Return the (x, y) coordinate for the center point of the cell that contains the specified text.  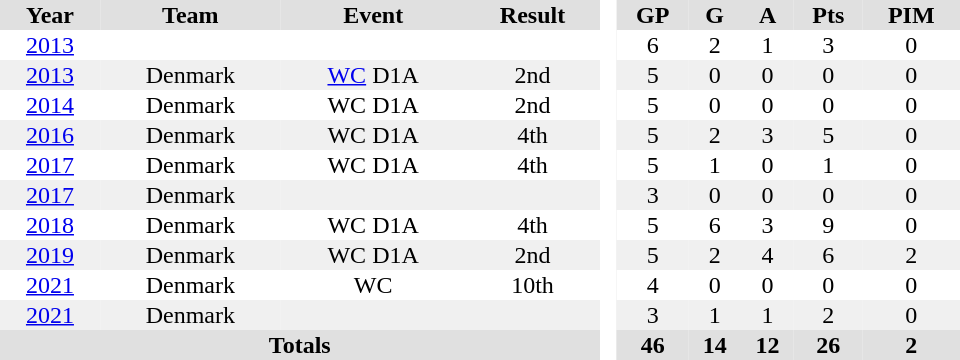
46 (652, 345)
9 (828, 225)
A (768, 15)
2014 (50, 105)
26 (828, 345)
GP (652, 15)
2019 (50, 255)
14 (714, 345)
Year (50, 15)
Result (533, 15)
G (714, 15)
2018 (50, 225)
Event (374, 15)
PIM (912, 15)
12 (768, 345)
10th (533, 285)
Pts (828, 15)
WC (374, 285)
Totals (300, 345)
Team (190, 15)
2016 (50, 135)
